For the text-containing cell, return its midpoint in [x, y] coordinate format. 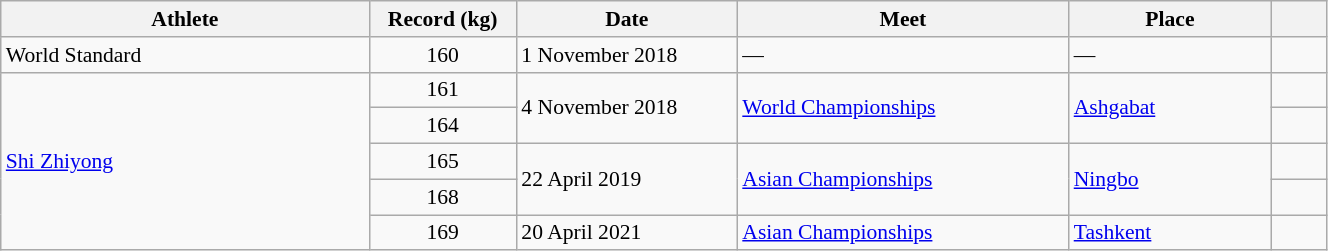
Ningbo [1170, 180]
160 [442, 55]
Shi Zhiyong [185, 161]
20 April 2021 [626, 233]
Place [1170, 19]
Athlete [185, 19]
World Standard [185, 55]
22 April 2019 [626, 180]
169 [442, 233]
4 November 2018 [626, 108]
161 [442, 90]
Ashgabat [1170, 108]
Tashkent [1170, 233]
164 [442, 126]
1 November 2018 [626, 55]
Date [626, 19]
Record (kg) [442, 19]
168 [442, 197]
165 [442, 162]
Meet [902, 19]
World Championships [902, 108]
